Identify which cell holds the provided text, then report its (X, Y) central coordinate. 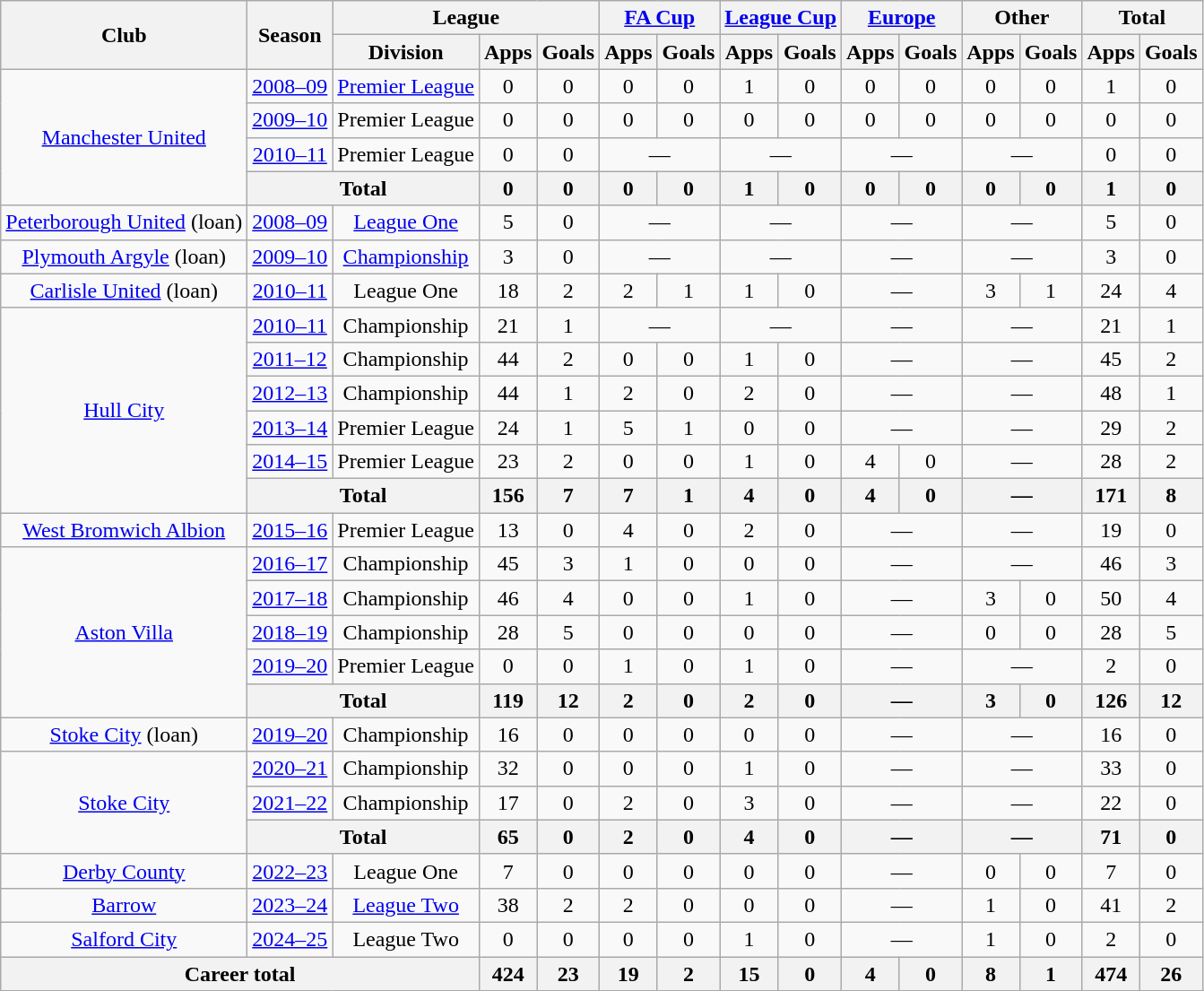
Club (124, 35)
22 (1111, 803)
Plymouth Argyle (loan) (124, 256)
Other (1022, 18)
15 (749, 973)
Manchester United (124, 137)
2022–23 (290, 871)
2016–17 (290, 564)
2013–14 (290, 428)
Hull City (124, 410)
119 (507, 700)
West Bromwich Albion (124, 530)
32 (507, 769)
Division (406, 52)
2018–19 (290, 632)
Stoke City (loan) (124, 735)
Derby County (124, 871)
Stoke City (124, 803)
2012–13 (290, 393)
2017–18 (290, 598)
126 (1111, 700)
2024–25 (290, 939)
Career total (240, 973)
48 (1111, 393)
League (466, 18)
65 (507, 837)
2011–12 (290, 359)
33 (1111, 769)
71 (1111, 837)
26 (1171, 973)
2021–22 (290, 803)
2020–21 (290, 769)
156 (507, 496)
2023–24 (290, 905)
League Cup (781, 18)
Barrow (124, 905)
171 (1111, 496)
Europe (902, 18)
424 (507, 973)
50 (1111, 598)
474 (1111, 973)
2015–16 (290, 530)
2014–15 (290, 462)
FA Cup (660, 18)
18 (507, 291)
17 (507, 803)
Season (290, 35)
Carlisle United (loan) (124, 291)
Peterborough United (loan) (124, 222)
Salford City (124, 939)
13 (507, 530)
41 (1111, 905)
38 (507, 905)
29 (1111, 428)
Aston Villa (124, 632)
